For the text-containing cell, return its midpoint in [x, y] coordinate format. 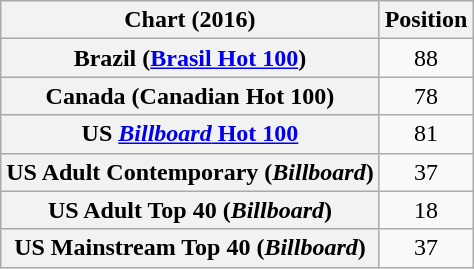
US Adult Top 40 (Billboard) [190, 210]
Brazil (Brasil Hot 100) [190, 58]
US Billboard Hot 100 [190, 134]
US Adult Contemporary (Billboard) [190, 172]
18 [426, 210]
Chart (2016) [190, 20]
81 [426, 134]
78 [426, 96]
Canada (Canadian Hot 100) [190, 96]
Position [426, 20]
US Mainstream Top 40 (Billboard) [190, 248]
88 [426, 58]
